Find where the given text appears and provide that cell's center as (x, y) coordinate. 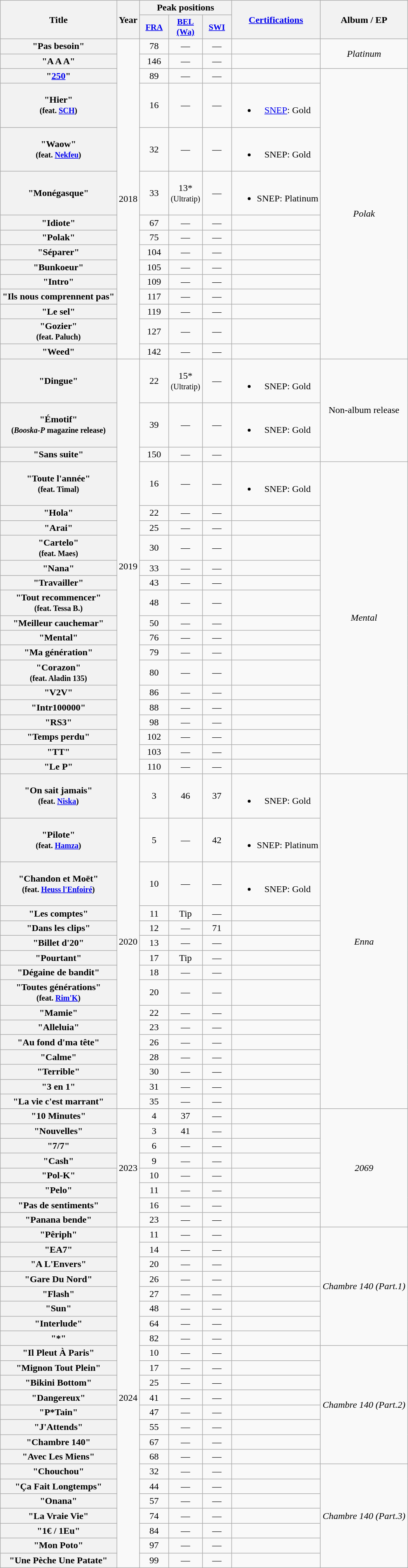
"Ma génération" (58, 653)
"Gozier"(feat. Paluch) (58, 331)
27 (154, 1294)
"Pas de sentiments" (58, 1205)
"Dans les clips" (58, 928)
150 (154, 454)
"1€ / 1Eu" (58, 1531)
"Mamie" (58, 1013)
"Dangereux" (58, 1397)
13 (154, 943)
2023 (128, 1168)
47 (154, 1412)
SWI (217, 27)
2069 (364, 1168)
"Nana" (58, 568)
80 (154, 673)
"Terrible" (58, 1072)
Chambre 140 (Part.3) (364, 1516)
"Cash" (58, 1160)
"Pelo" (58, 1190)
"Hier"(feat. SCH) (58, 105)
"Toutes générations" (feat. Rim'K) (58, 992)
99 (154, 1560)
"Chouchou" (58, 1472)
127 (154, 331)
"Travailler" (58, 583)
2019 (128, 566)
"Nouvelles" (58, 1131)
BEL (Wa) (186, 27)
97 (154, 1545)
"EA7" (58, 1249)
"Weed" (58, 352)
"Sun" (58, 1309)
43 (154, 583)
"A L'Envers" (58, 1264)
"Meilleur cauchemar" (58, 623)
"Polak" (58, 237)
"Avec Les Miens" (58, 1457)
35 (154, 1101)
"Corazon"(feat. Aladin 135) (58, 673)
"P*Tain" (58, 1412)
Chambre 140 (Part.2) (364, 1405)
142 (154, 352)
FRA (154, 27)
2018 (128, 199)
"A A A" (58, 61)
"Pêriph" (58, 1235)
15*(Ultratip) (186, 381)
76 (154, 638)
74 (154, 1516)
"Émotif" (Booska-P magazine release) (58, 425)
57 (154, 1501)
"3 en 1" (58, 1087)
2024 (128, 1398)
"Mignon Tout Plein" (58, 1368)
"RS3" (58, 722)
86 (154, 693)
"Dingue" (58, 381)
"Tout recommencer"(feat. Tessa B.) (58, 603)
"La vie c'est marrant" (58, 1101)
88 (154, 707)
"Chambre 140" (58, 1442)
"La Vraie Vie" (58, 1516)
"J'Attends" (58, 1427)
Peak positions (185, 8)
Certifications (276, 19)
13*(Ultratip) (186, 193)
"Bikini Bottom" (58, 1382)
44 (154, 1486)
12 (154, 928)
"Arai" (58, 528)
"Ils nous comprennent pas" (58, 297)
78 (154, 46)
"Hola" (58, 513)
50 (154, 623)
"Temps perdu" (58, 737)
"Billet d'20" (58, 943)
"Dégaine de bandit" (58, 973)
119 (154, 311)
146 (154, 61)
Mental (364, 618)
"Monégasque" (58, 193)
71 (217, 928)
"Ça Fait Longtemps" (58, 1486)
"Une Pèche Une Patate" (58, 1560)
"Chandon et Moët"(feat. Heuss l'Enfoiré) (58, 884)
28 (154, 1057)
"Sans suite" (58, 454)
"V2V" (58, 693)
"Pol-K" (58, 1175)
"Pilote"(feat. Hamza) (58, 840)
"Les comptes" (58, 913)
75 (154, 237)
117 (154, 297)
84 (154, 1531)
42 (217, 840)
Album / EP (364, 19)
"10 Minutes" (58, 1116)
"7/7" (58, 1146)
Title (58, 19)
"Bunkoeur" (58, 267)
"Panana bende" (58, 1220)
"Intr100000" (58, 707)
"Mon Poto" (58, 1545)
79 (154, 653)
"Alleluia" (58, 1027)
"Le P" (58, 766)
55 (154, 1427)
64 (154, 1323)
105 (154, 267)
39 (154, 425)
"On sait jamais"(feat. Niska) (58, 796)
"Cartelo"(feat. Maes) (58, 548)
4 (154, 1116)
9 (154, 1160)
6 (154, 1146)
Enna (364, 941)
"Toute l'année"(feat. Timal) (58, 484)
103 (154, 752)
Polak (364, 214)
"Intro" (58, 282)
89 (154, 76)
Chambre 140 (Part.1) (364, 1286)
14 (154, 1249)
"TT" (58, 752)
82 (154, 1338)
109 (154, 282)
46 (186, 796)
"*" (58, 1338)
"Il Pleut À Paris" (58, 1353)
Non-album release (364, 410)
104 (154, 252)
"Séparer" (58, 252)
102 (154, 737)
"Calme" (58, 1057)
"Pourtant" (58, 958)
"Pas besoin" (58, 46)
68 (154, 1457)
2020 (128, 941)
"Onana" (58, 1501)
"Flash" (58, 1294)
"Waow"(feat. Nekfeu) (58, 149)
"Interlude" (58, 1323)
Platinum (364, 54)
"250" (58, 76)
31 (154, 1087)
"Idiote" (58, 222)
18 (154, 973)
"Mental" (58, 638)
"Au fond d'ma tête" (58, 1042)
5 (154, 840)
"Gare Du Nord" (58, 1279)
98 (154, 722)
110 (154, 766)
"Le sel" (58, 311)
Year (128, 19)
